Provide the (x, y) coordinate of the cell's center where the given text is located.  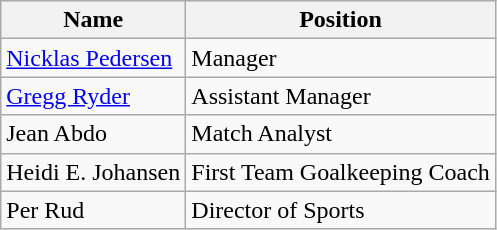
First Team Goalkeeping Coach (341, 172)
Heidi E. Johansen (94, 172)
Director of Sports (341, 210)
Assistant Manager (341, 96)
Gregg Ryder (94, 96)
Per Rud (94, 210)
Nicklas Pedersen (94, 58)
Jean Abdo (94, 134)
Match Analyst (341, 134)
Position (341, 20)
Name (94, 20)
Manager (341, 58)
